Locate the cell with the specified text and output its [X, Y] center coordinate. 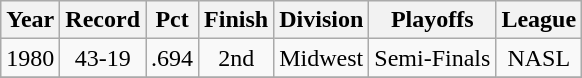
Division [322, 20]
.694 [172, 58]
NASL [539, 58]
2nd [236, 58]
Pct [172, 20]
43-19 [103, 58]
League [539, 20]
Midwest [322, 58]
Finish [236, 20]
Year [30, 20]
Semi-Finals [432, 58]
1980 [30, 58]
Record [103, 20]
Playoffs [432, 20]
